Detect which cell encompasses the target text, then output its (x, y) center coordinate. 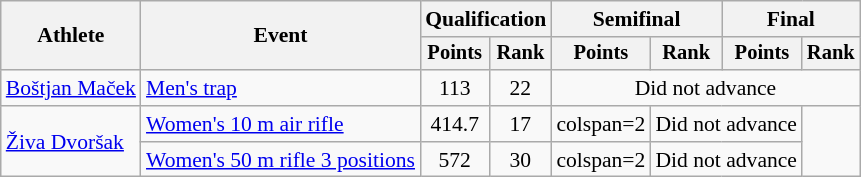
113 (454, 88)
17 (520, 124)
Qualification (486, 19)
Men's trap (280, 88)
414.7 (454, 124)
Final (791, 19)
Semifinal (636, 19)
Athlete (71, 36)
colspan=2 (600, 124)
22 (520, 88)
Živa Dvoršak (71, 142)
Boštjan Maček (71, 88)
Event (280, 36)
Women's 10 m air rifle (280, 124)
